Determine the (x, y) coordinate at the center of the cell enclosing the given text.  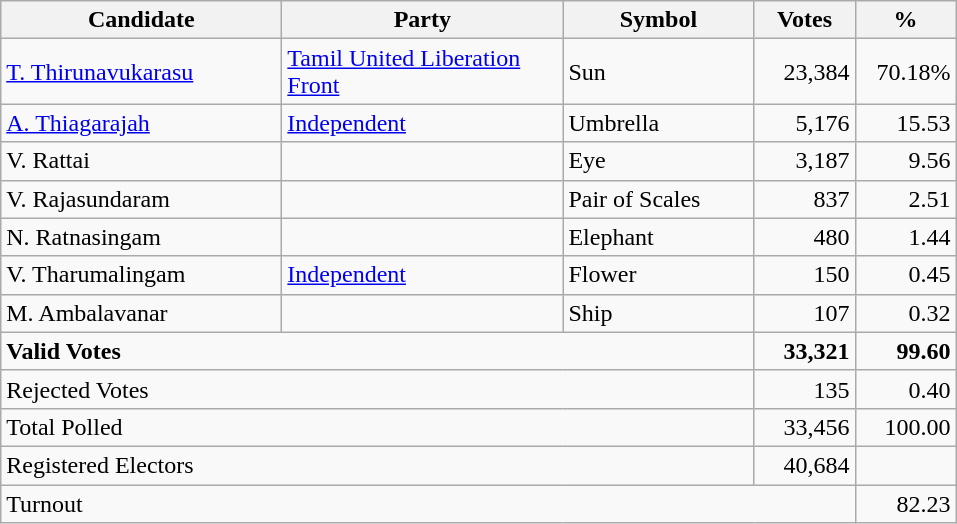
Pair of Scales (658, 199)
Candidate (142, 20)
33,456 (804, 427)
% (906, 20)
9.56 (906, 161)
V. Rajasundaram (142, 199)
0.40 (906, 389)
A. Thiagarajah (142, 123)
2.51 (906, 199)
Valid Votes (378, 351)
99.60 (906, 351)
Umbrella (658, 123)
480 (804, 237)
V. Rattai (142, 161)
V. Tharumalingam (142, 275)
Votes (804, 20)
Symbol (658, 20)
107 (804, 313)
100.00 (906, 427)
Flower (658, 275)
Sun (658, 72)
40,684 (804, 465)
T. Thirunavukarasu (142, 72)
Tamil United Liberation Front (422, 72)
70.18% (906, 72)
Eye (658, 161)
M. Ambalavanar (142, 313)
5,176 (804, 123)
1.44 (906, 237)
837 (804, 199)
Registered Electors (378, 465)
Party (422, 20)
Total Polled (378, 427)
33,321 (804, 351)
3,187 (804, 161)
23,384 (804, 72)
N. Ratnasingam (142, 237)
0.32 (906, 313)
82.23 (906, 503)
Ship (658, 313)
15.53 (906, 123)
150 (804, 275)
Turnout (428, 503)
Rejected Votes (378, 389)
135 (804, 389)
Elephant (658, 237)
0.45 (906, 275)
